Capture the cell that displays the provided text and extract its [X, Y] central coordinate. 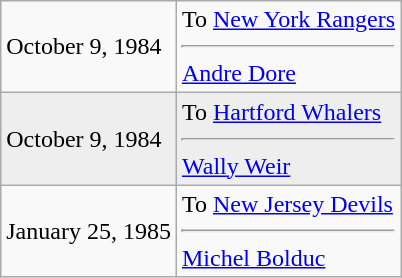
January 25, 1985 [89, 231]
To New York RangersAndre Dore [288, 47]
To Hartford WhalersWally Weir [288, 139]
To New Jersey DevilsMichel Bolduc [288, 231]
